Identify which cell holds the provided text, then report its [x, y] central coordinate. 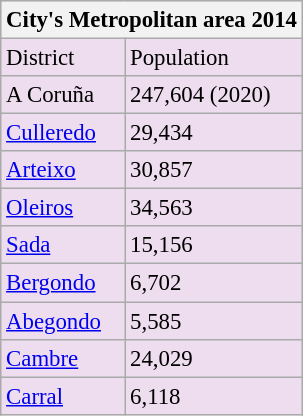
247,604 (2020) [214, 95]
A Coruña [63, 95]
Abegondo [63, 321]
15,156 [214, 245]
6,118 [214, 396]
Oleiros [63, 208]
5,585 [214, 321]
29,434 [214, 133]
City's Metropolitan area 2014 [152, 20]
6,702 [214, 283]
District [63, 57]
Carral [63, 396]
Sada [63, 245]
Arteixo [63, 170]
30,857 [214, 170]
Population [214, 57]
34,563 [214, 208]
Cambre [63, 358]
Bergondo [63, 283]
24,029 [214, 358]
Culleredo [63, 133]
